Provide the [x, y] coordinate of the cell's center where the given text is located.  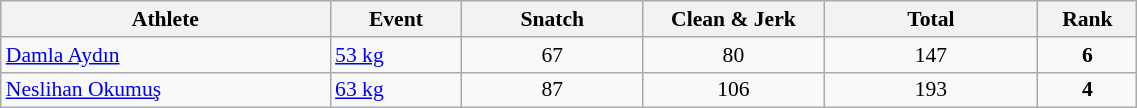
Clean & Jerk [734, 19]
Total [931, 19]
Event [396, 19]
6 [1088, 55]
Athlete [166, 19]
67 [552, 55]
Neslihan Okumuş [166, 90]
Rank [1088, 19]
63 kg [396, 90]
4 [1088, 90]
106 [734, 90]
Snatch [552, 19]
53 kg [396, 55]
147 [931, 55]
87 [552, 90]
Damla Aydın [166, 55]
193 [931, 90]
80 [734, 55]
